Pinpoint the cell where the given text exists, returning its [X, Y] midpoint coordinate. 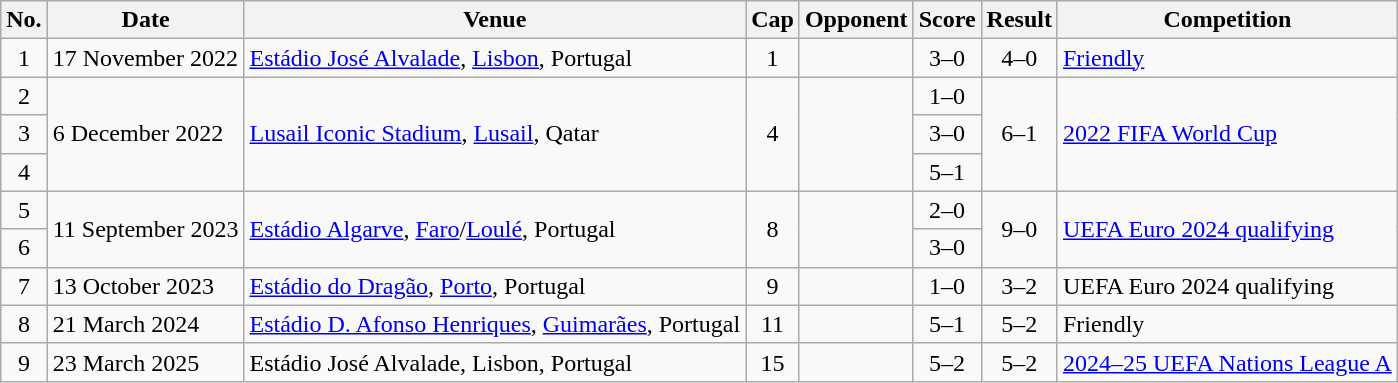
2 [24, 96]
11 [773, 324]
Result [1019, 20]
Estádio Algarve, Faro/Loulé, Portugal [495, 229]
Estádio do Dragão, Porto, Portugal [495, 286]
2–0 [947, 210]
2024–25 UEFA Nations League A [1227, 362]
Score [947, 20]
17 November 2022 [146, 58]
11 September 2023 [146, 229]
Date [146, 20]
Opponent [856, 20]
Lusail Iconic Stadium, Lusail, Qatar [495, 134]
4–0 [1019, 58]
Competition [1227, 20]
6 [24, 248]
21 March 2024 [146, 324]
2022 FIFA World Cup [1227, 134]
6–1 [1019, 134]
Estádio D. Afonso Henriques, Guimarães, Portugal [495, 324]
23 March 2025 [146, 362]
3–2 [1019, 286]
Cap [773, 20]
15 [773, 362]
3 [24, 134]
13 October 2023 [146, 286]
7 [24, 286]
No. [24, 20]
9–0 [1019, 229]
Venue [495, 20]
5 [24, 210]
6 December 2022 [146, 134]
